For the text-containing cell, return its midpoint in (x, y) coordinate format. 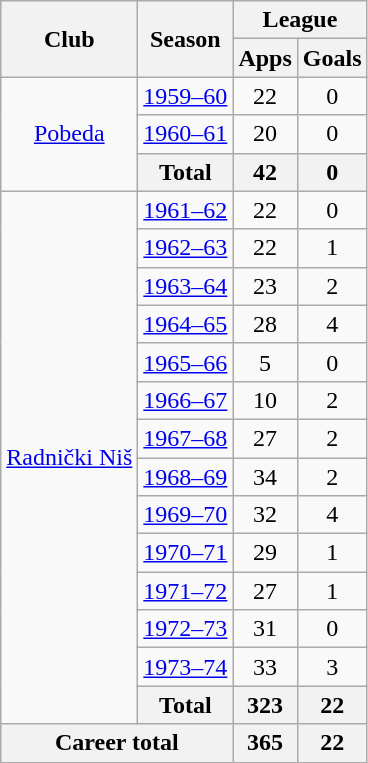
1966–67 (186, 400)
20 (265, 134)
League (300, 20)
1972–73 (186, 629)
1968–69 (186, 477)
29 (265, 553)
1967–68 (186, 438)
Apps (265, 58)
1962–63 (186, 248)
Club (70, 39)
1961–62 (186, 210)
Goals (332, 58)
33 (265, 667)
28 (265, 324)
31 (265, 629)
1971–72 (186, 591)
10 (265, 400)
1973–74 (186, 667)
Career total (117, 743)
23 (265, 286)
1959–60 (186, 96)
1970–71 (186, 553)
1963–64 (186, 286)
42 (265, 172)
32 (265, 515)
34 (265, 477)
1964–65 (186, 324)
Radnički Niš (70, 458)
Pobeda (70, 134)
5 (265, 362)
365 (265, 743)
1969–70 (186, 515)
1965–66 (186, 362)
1960–61 (186, 134)
323 (265, 705)
Season (186, 39)
3 (332, 667)
